Return the [X, Y] coordinate for the center point of the cell that contains the specified text.  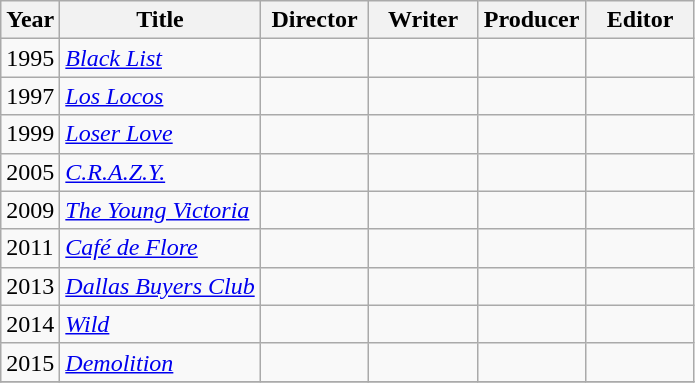
2013 [30, 286]
The Young Victoria [160, 210]
2015 [30, 362]
2005 [30, 172]
1997 [30, 96]
C.R.A.Z.Y. [160, 172]
Dallas Buyers Club [160, 286]
Year [30, 20]
Demolition [160, 362]
Director [314, 20]
Title [160, 20]
2009 [30, 210]
2011 [30, 248]
2014 [30, 324]
Wild [160, 324]
Producer [532, 20]
Editor [640, 20]
Loser Love [160, 134]
1999 [30, 134]
Black List [160, 58]
Los Locos [160, 96]
Café de Flore [160, 248]
1995 [30, 58]
Writer [424, 20]
